Detect which cell encompasses the target text, then output its (X, Y) center coordinate. 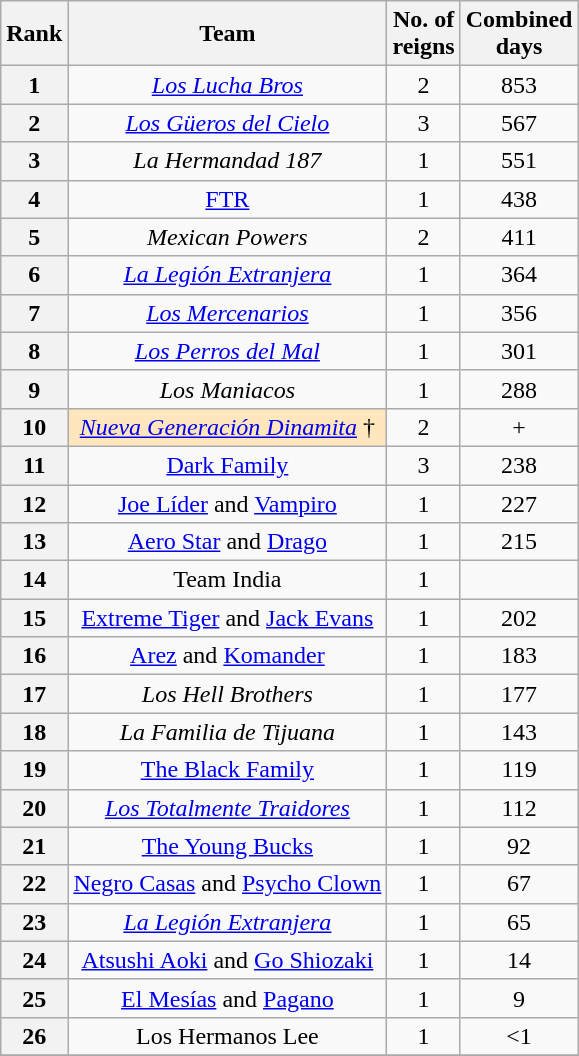
6 (34, 275)
Nueva Generación Dinamita † (228, 427)
19 (34, 770)
4 (34, 199)
Los Totalmente Traidores (228, 808)
Los Perros del Mal (228, 351)
567 (519, 123)
10 (34, 427)
67 (519, 884)
Team (228, 34)
La Familia de Tijuana (228, 732)
The Black Family (228, 770)
438 (519, 199)
Los Hell Brothers (228, 694)
Los Mercenarios (228, 313)
16 (34, 656)
Arez and Komander (228, 656)
Los Lucha Bros (228, 85)
No. ofreigns (424, 34)
183 (519, 656)
18 (34, 732)
112 (519, 808)
23 (34, 922)
El Mesías and Pagano (228, 998)
8 (34, 351)
15 (34, 618)
Dark Family (228, 465)
Atsushi Aoki and Go Shiozaki (228, 960)
22 (34, 884)
Los Hermanos Lee (228, 1036)
+ (519, 427)
92 (519, 846)
Extreme Tiger and Jack Evans (228, 618)
The Young Bucks (228, 846)
12 (34, 503)
7 (34, 313)
288 (519, 389)
551 (519, 161)
238 (519, 465)
65 (519, 922)
<1 (519, 1036)
FTR (228, 199)
5 (34, 237)
13 (34, 542)
Rank (34, 34)
301 (519, 351)
20 (34, 808)
24 (34, 960)
177 (519, 694)
21 (34, 846)
215 (519, 542)
11 (34, 465)
411 (519, 237)
17 (34, 694)
202 (519, 618)
Joe Líder and Vampiro (228, 503)
Team India (228, 580)
La Hermandad 187 (228, 161)
26 (34, 1036)
Mexican Powers (228, 237)
Combineddays (519, 34)
356 (519, 313)
853 (519, 85)
227 (519, 503)
25 (34, 998)
Aero Star and Drago (228, 542)
Los Maniacos (228, 389)
Los Güeros del Cielo (228, 123)
119 (519, 770)
Negro Casas and Psycho Clown (228, 884)
143 (519, 732)
364 (519, 275)
